Determine the (X, Y) coordinate at the center of the cell enclosing the given text.  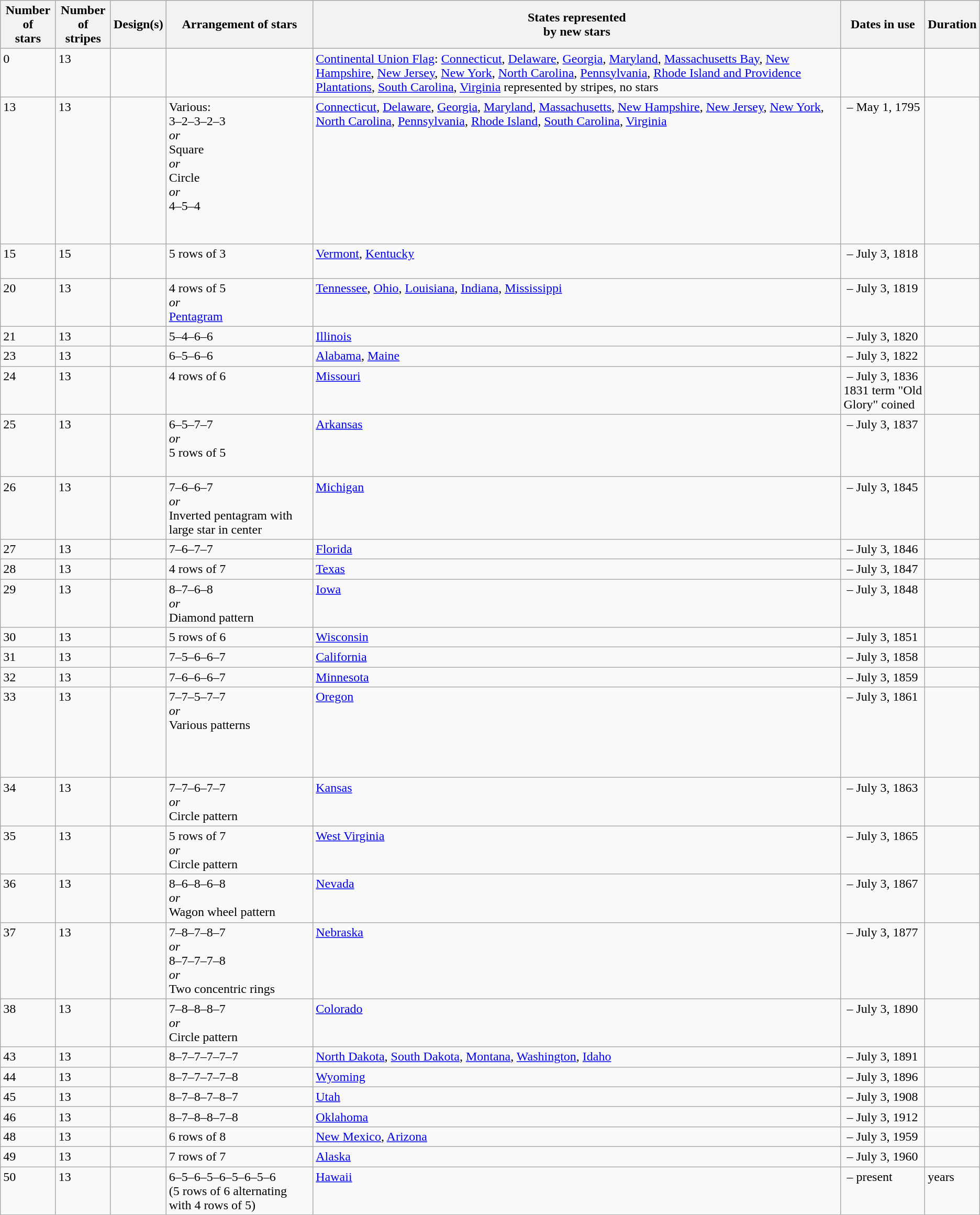
Texas (577, 569)
– July 3, 1851 (883, 637)
46 (28, 1117)
50 (28, 1191)
Minnesota (577, 677)
Number ofstars (28, 25)
– July 3, 1863 (883, 802)
California (577, 657)
27 (28, 549)
Kansas (577, 802)
Oklahoma (577, 1117)
25 (28, 445)
24 (28, 390)
States representedby new stars (577, 25)
Illinois (577, 336)
Arkansas (577, 445)
– July 3, 1891 (883, 1057)
45 (28, 1097)
Alaska (577, 1156)
– July 3, 1858 (883, 657)
8–7–7–7–7–8 (240, 1077)
Nevada (577, 898)
43 (28, 1057)
Utah (577, 1097)
4 rows of 5orPentagram (240, 302)
Oregon (577, 732)
– July 3, 1912 (883, 1117)
7–8–8–8–7orCircle pattern (240, 1023)
years (952, 1191)
Florida (577, 549)
37 (28, 960)
– July 3, 1890 (883, 1023)
Alabama, Maine (577, 356)
Tennessee, Ohio, Louisiana, Indiana, Mississippi (577, 302)
Wyoming (577, 1077)
7–6–6–6–7 (240, 677)
– July 3, 1818 (883, 261)
48 (28, 1136)
– July 3, 1908 (883, 1097)
28 (28, 569)
West Virginia (577, 850)
6–5–6–5–6–5–6–5–6 (5 rows of 6 alternating with 4 rows of 5) (240, 1191)
7–6–7–7 (240, 549)
35 (28, 850)
Michigan (577, 508)
– July 3, 1837 (883, 445)
5 rows of 7orCircle pattern (240, 850)
Wisconsin (577, 637)
0 (28, 73)
– July 3, 1845 (883, 508)
7–7–5–7–7 orVarious patterns (240, 732)
Various:3–2–3–2–3orSquareorCircleor4–5–4 (240, 171)
– July 3, 1867 (883, 898)
Iowa (577, 603)
6–5–7–7or5 rows of 5 (240, 445)
7–8–7–8–7or8–7–7–7–8orTwo concentric rings (240, 960)
6–5–6–6 (240, 356)
– July 3, 1819 (883, 302)
23 (28, 356)
Number ofstripes (83, 25)
5 rows of 3 (240, 261)
– July 3, 1859 (883, 677)
26 (28, 508)
8–7–8–7–8–7 (240, 1097)
5–4–6–6 (240, 336)
– July 3, 1877 (883, 960)
– July 3, 1861 (883, 732)
– July 3, 1822 (883, 356)
7–7–6–7–7orCircle pattern (240, 802)
Nebraska (577, 960)
7–5–6–6–7 (240, 657)
Vermont, Kentucky (577, 261)
– present (883, 1191)
– July 3, 1896 (883, 1077)
Hawaii (577, 1191)
5 rows of 6 (240, 637)
7–6–6–7orInverted pentagram with large star in center (240, 508)
34 (28, 802)
20 (28, 302)
8–7–7–7–7–7 (240, 1057)
Dates in use (883, 25)
7 rows of 7 (240, 1156)
32 (28, 677)
4 rows of 7 (240, 569)
29 (28, 603)
38 (28, 1023)
– July 3, 1865 (883, 850)
8–7–6–8orDiamond pattern (240, 603)
– July 3, 1847 (883, 569)
4 rows of 6 (240, 390)
– July 3, 1959 (883, 1136)
31 (28, 657)
Design(s) (138, 25)
30 (28, 637)
21 (28, 336)
Duration (952, 25)
– July 3, 1848 (883, 603)
36 (28, 898)
8–7–8–8–7–8 (240, 1117)
44 (28, 1077)
North Dakota, South Dakota, Montana, Washington, Idaho (577, 1057)
– July 3, 1820 (883, 336)
49 (28, 1156)
– May 1, 1795 (883, 171)
Colorado (577, 1023)
6 rows of 8 (240, 1136)
New Mexico, Arizona (577, 1136)
Arrangement of stars (240, 25)
8–6–8–6–8orWagon wheel pattern (240, 898)
– July 3, 1846 (883, 549)
– July 3, 1960 (883, 1156)
Missouri (577, 390)
33 (28, 732)
– July 3, 18361831 term "Old Glory" coined (883, 390)
